Detect which cell encompasses the target text, then output its [X, Y] center coordinate. 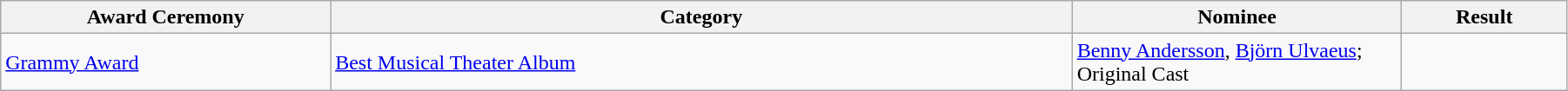
Grammy Award [165, 62]
Benny Andersson, Björn Ulvaeus; Original Cast [1237, 62]
Category [701, 17]
Best Musical Theater Album [701, 62]
Result [1484, 17]
Nominee [1237, 17]
Award Ceremony [165, 17]
